For the text-containing cell, return its midpoint in [x, y] coordinate format. 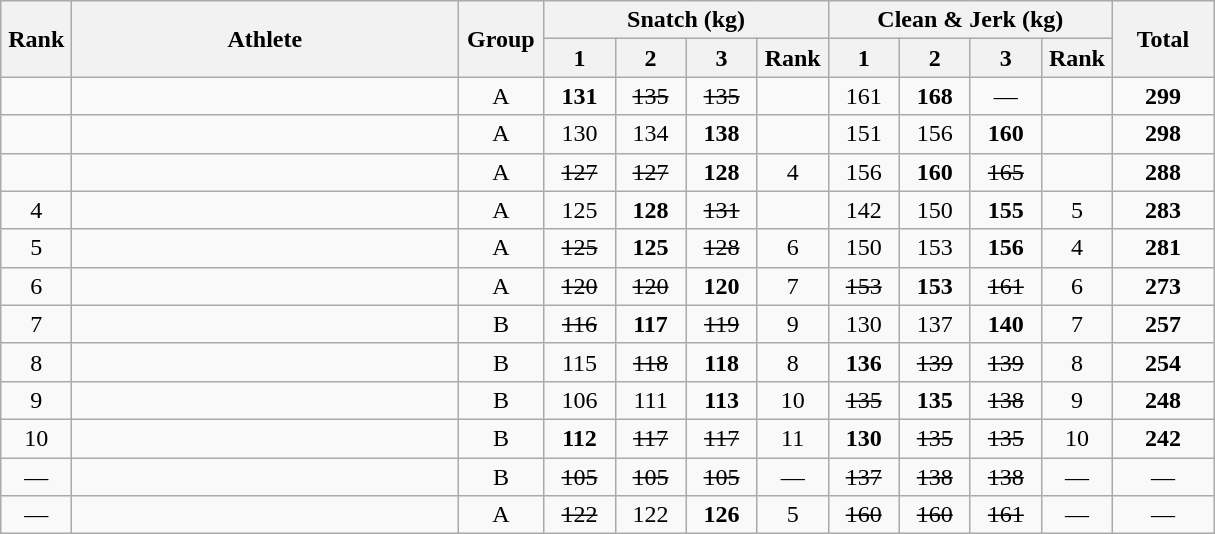
142 [864, 210]
126 [722, 515]
106 [580, 400]
248 [1162, 400]
119 [722, 324]
298 [1162, 134]
165 [1006, 172]
Group [501, 39]
299 [1162, 96]
254 [1162, 362]
151 [864, 134]
Athlete [265, 39]
168 [934, 96]
113 [722, 400]
288 [1162, 172]
111 [650, 400]
273 [1162, 286]
283 [1162, 210]
Snatch (kg) [686, 20]
242 [1162, 438]
281 [1162, 248]
140 [1006, 324]
134 [650, 134]
11 [792, 438]
112 [580, 438]
Clean & Jerk (kg) [970, 20]
155 [1006, 210]
116 [580, 324]
136 [864, 362]
115 [580, 362]
257 [1162, 324]
Total [1162, 39]
